Determine the (X, Y) coordinate at the center of the cell enclosing the given text.  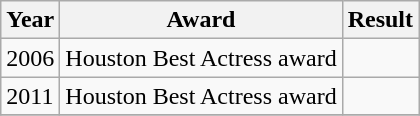
Result (380, 20)
Award (201, 20)
Year (30, 20)
2006 (30, 58)
2011 (30, 96)
